Capture the cell that displays the provided text and extract its [x, y] central coordinate. 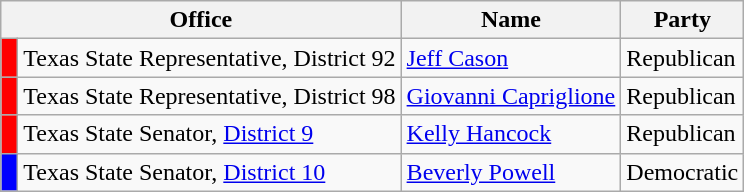
Texas State Representative, District 92 [210, 58]
Party [682, 20]
Giovanni Capriglione [511, 96]
Texas State Senator, District 10 [210, 172]
Kelly Hancock [511, 134]
Texas State Senator, District 9 [210, 134]
Beverly Powell [511, 172]
Office [201, 20]
Jeff Cason [511, 58]
Texas State Representative, District 98 [210, 96]
Democratic [682, 172]
Name [511, 20]
